Scan for the cell matching the given text and deliver its [X, Y] coordinate at center. 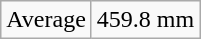
459.8 mm [145, 20]
Average [46, 20]
